Detect which cell encompasses the target text, then output its [x, y] center coordinate. 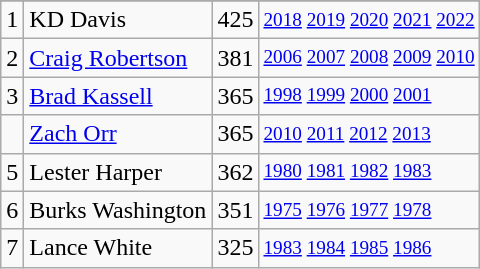
2018 2019 2020 2021 2022 [369, 20]
362 [236, 172]
3 [12, 96]
Burks Washington [118, 210]
2 [12, 58]
Craig Robertson [118, 58]
2006 2007 2008 2009 2010 [369, 58]
Lance White [118, 248]
1983 1984 1985 1986 [369, 248]
KD Davis [118, 20]
1980 1981 1982 1983 [369, 172]
1975 1976 1977 1978 [369, 210]
6 [12, 210]
1998 1999 2000 2001 [369, 96]
1 [12, 20]
325 [236, 248]
425 [236, 20]
2010 2011 2012 2013 [369, 134]
5 [12, 172]
Zach Orr [118, 134]
351 [236, 210]
Brad Kassell [118, 96]
Lester Harper [118, 172]
381 [236, 58]
7 [12, 248]
